Determine the [X, Y] coordinate at the center of the cell enclosing the given text.  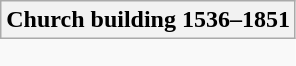
Church building 1536–1851 [148, 20]
